Locate the cell with the specified text and output its [x, y] center coordinate. 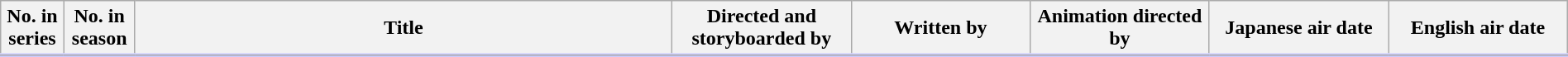
Written by [941, 28]
No. in season [99, 28]
Japanese air date [1298, 28]
No. in series [32, 28]
Animation directed by [1120, 28]
Title [404, 28]
English air date [1479, 28]
Directed and storyboarded by [762, 28]
